For the text-containing cell, return its midpoint in [x, y] coordinate format. 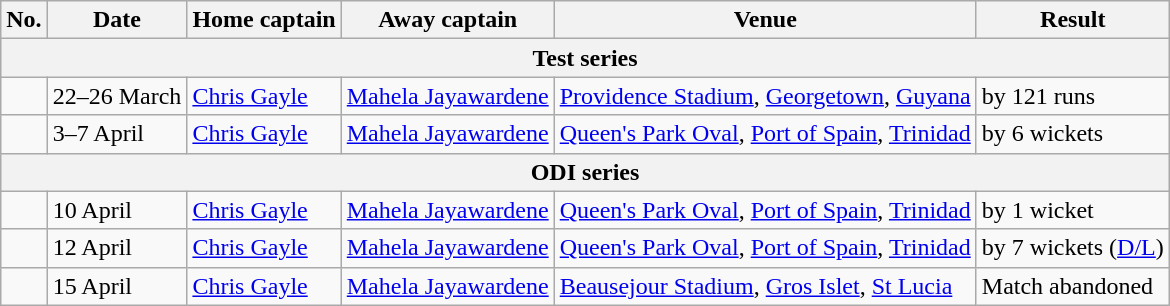
Venue [765, 20]
Home captain [264, 20]
Match abandoned [1072, 286]
No. [24, 20]
Date [117, 20]
Test series [586, 58]
by 7 wickets (D/L) [1072, 248]
by 121 runs [1072, 96]
Result [1072, 20]
Beausejour Stadium, Gros Islet, St Lucia [765, 286]
Away captain [448, 20]
Providence Stadium, Georgetown, Guyana [765, 96]
12 April [117, 248]
22–26 March [117, 96]
3–7 April [117, 134]
ODI series [586, 172]
10 April [117, 210]
15 April [117, 286]
by 1 wicket [1072, 210]
by 6 wickets [1072, 134]
